Locate the cell with the specified text and output its (X, Y) center coordinate. 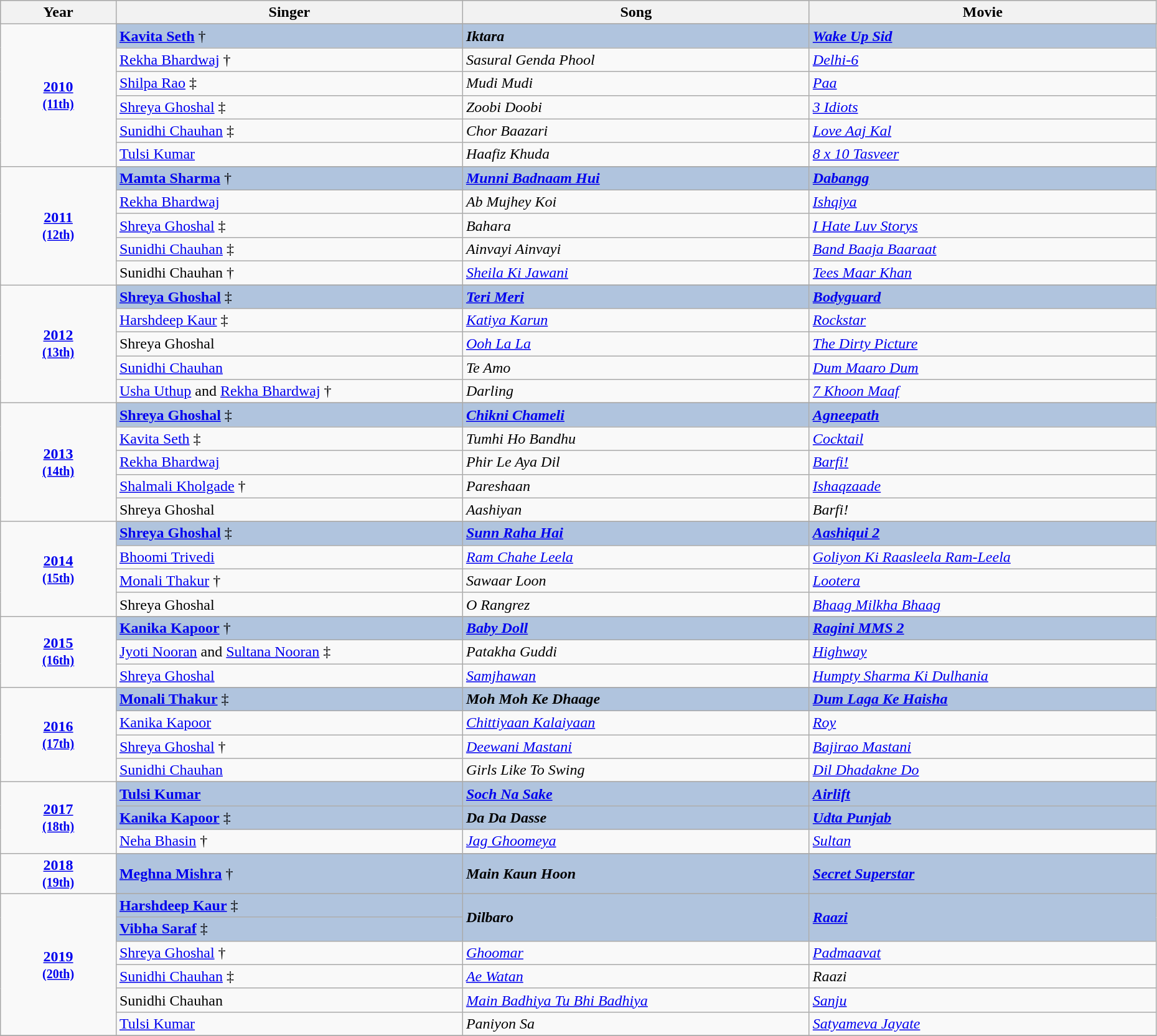
Dum Laga Ke Haisha (982, 699)
3 Idiots (982, 107)
Monali Thakur ‡ (289, 699)
Shilpa Rao ‡ (289, 83)
Bodyguard (982, 297)
Goliyon Ki Raasleela Ram-Leela (982, 557)
Udta Punjab (982, 818)
Airlift (982, 794)
Padmaavat (982, 953)
Deewani Mastani (636, 747)
Sasural Genda Phool (636, 60)
Moh Moh Ke Dhaage (636, 699)
2016(17th) (59, 735)
Chikni Chameli (636, 415)
Main Kaun Hoon (636, 874)
Bhoomi Trivedi (289, 557)
Dum Maaro Dum (982, 368)
Ghoomar (636, 953)
Ae Watan (636, 976)
Bahara (636, 225)
Ainvayi Ainvayi (636, 249)
Kavita Seth † (289, 36)
Vibha Saraf ‡ (289, 929)
Lootera (982, 581)
Sunidhi Chauhan † (289, 273)
Patakha Guddi (636, 651)
Love Aaj Kal (982, 131)
Jag Ghoomeya (636, 841)
Samjhawan (636, 675)
Neha Bhasin † (289, 841)
2017(18th) (59, 818)
Soch Na Sake (636, 794)
Tees Maar Khan (982, 273)
Band Baaja Baaraat (982, 249)
Kanika Kapoor ‡ (289, 818)
Kanika Kapoor (289, 723)
Agneepath (982, 415)
2010(11th) (59, 95)
Usha Uthup and Rekha Bhardwaj † (289, 391)
Paniyon Sa (636, 1024)
Sheila Ki Jawani (636, 273)
Sanju (982, 1000)
Sawaar Loon (636, 581)
Song (636, 12)
Zoobi Doobi (636, 107)
Rekha Bhardwaj † (289, 60)
2011(12th) (59, 225)
Mamta Sharma † (289, 178)
Iktara (636, 36)
Munni Badnaam Hui (636, 178)
Dabangg (982, 178)
Movie (982, 12)
Year (59, 12)
Shalmali Kholgade † (289, 486)
Pareshaan (636, 486)
I Hate Luv Storys (982, 225)
Kavita Seth ‡ (289, 439)
Wake Up Sid (982, 36)
Aashiqui 2 (982, 533)
2014(15th) (59, 569)
Highway (982, 651)
Haafiz Khuda (636, 154)
Darling (636, 391)
Humpty Sharma Ki Dulhania (982, 675)
Tumhi Ho Bandhu (636, 439)
Dilbaro (636, 917)
Cocktail (982, 439)
2015(16th) (59, 651)
Delhi-6 (982, 60)
Da Da Dasse (636, 818)
Chor Baazari (636, 131)
Sultan (982, 841)
Singer (289, 12)
7 Khoon Maaf (982, 391)
Chittiyaan Kalaiyaan (636, 723)
O Rangrez (636, 604)
Girls Like To Swing (636, 770)
2013(14th) (59, 462)
Rockstar (982, 320)
Ragini MMS 2 (982, 628)
Secret Superstar (982, 874)
Meghna Mishra † (289, 874)
Bhaag Milkha Bhaag (982, 604)
Ab Mujhey Koi (636, 202)
8 x 10 Tasveer (982, 154)
Te Amo (636, 368)
2018(19th) (59, 874)
Baby Doll (636, 628)
Jyoti Nooran and Sultana Nooran ‡ (289, 651)
Ishqiya (982, 202)
Bajirao Mastani (982, 747)
The Dirty Picture (982, 344)
Sunn Raha Hai (636, 533)
Paa (982, 83)
Katiya Karun (636, 320)
Main Badhiya Tu Bhi Badhiya (636, 1000)
Roy (982, 723)
Dil Dhadakne Do (982, 770)
Aashiyan (636, 510)
Phir Le Aya Dil (636, 462)
Ooh La La (636, 344)
2019(20th) (59, 964)
Ram Chahe Leela (636, 557)
Teri Meri (636, 297)
Satyameva Jayate (982, 1024)
Ishaqzaade (982, 486)
Monali Thakur † (289, 581)
2012(13th) (59, 344)
Kanika Kapoor † (289, 628)
Mudi Mudi (636, 83)
